Output the [X, Y] coordinate of the center of the cell containing the given text.  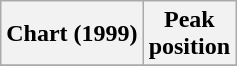
Peakposition [189, 34]
Chart (1999) [72, 34]
